Return (x, y) of the center of cell containing provided text 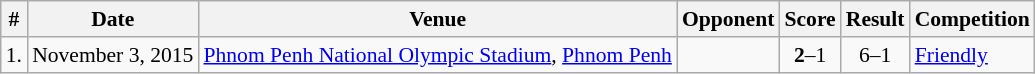
Venue (437, 19)
Opponent (728, 19)
2–1 (810, 55)
Date (112, 19)
Result (876, 19)
6–1 (876, 55)
Score (810, 19)
Friendly (972, 55)
Phnom Penh National Olympic Stadium, Phnom Penh (437, 55)
November 3, 2015 (112, 55)
# (14, 19)
1. (14, 55)
Competition (972, 19)
